Detect which cell encompasses the target text, then output its [X, Y] center coordinate. 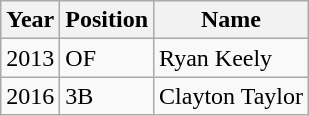
Ryan Keely [232, 58]
Position [107, 20]
Year [30, 20]
2016 [30, 96]
Name [232, 20]
Clayton Taylor [232, 96]
OF [107, 58]
2013 [30, 58]
3B [107, 96]
